Locate the cell with the specified text and output its (X, Y) center coordinate. 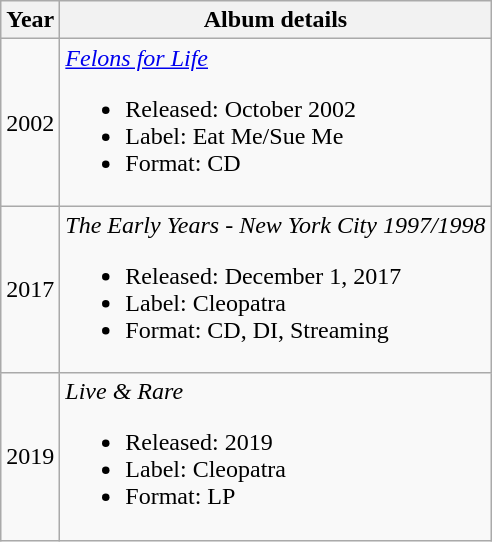
2002 (30, 122)
2019 (30, 456)
Live & RareReleased: 2019Label: CleopatraFormat: LP (276, 456)
Felons for LifeReleased: October 2002Label: Eat Me/Sue MeFormat: CD (276, 122)
The Early Years - New York City 1997/1998Released: December 1, 2017Label: CleopatraFormat: CD, DI, Streaming (276, 290)
Year (30, 20)
2017 (30, 290)
Album details (276, 20)
